Search for the cell housing the specified text and yield its [x, y] center coordinate. 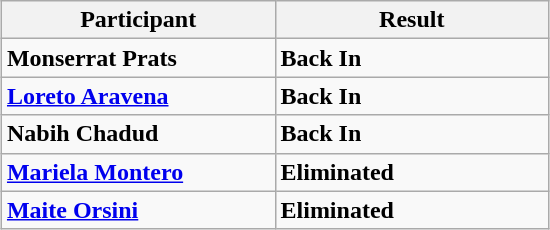
Mariela Montero [138, 172]
Maite Orsini [138, 210]
Loreto Aravena [138, 96]
Participant [138, 20]
Result [412, 20]
Monserrat Prats [138, 58]
Nabih Chadud [138, 134]
